Detect which cell encompasses the target text, then output its [X, Y] center coordinate. 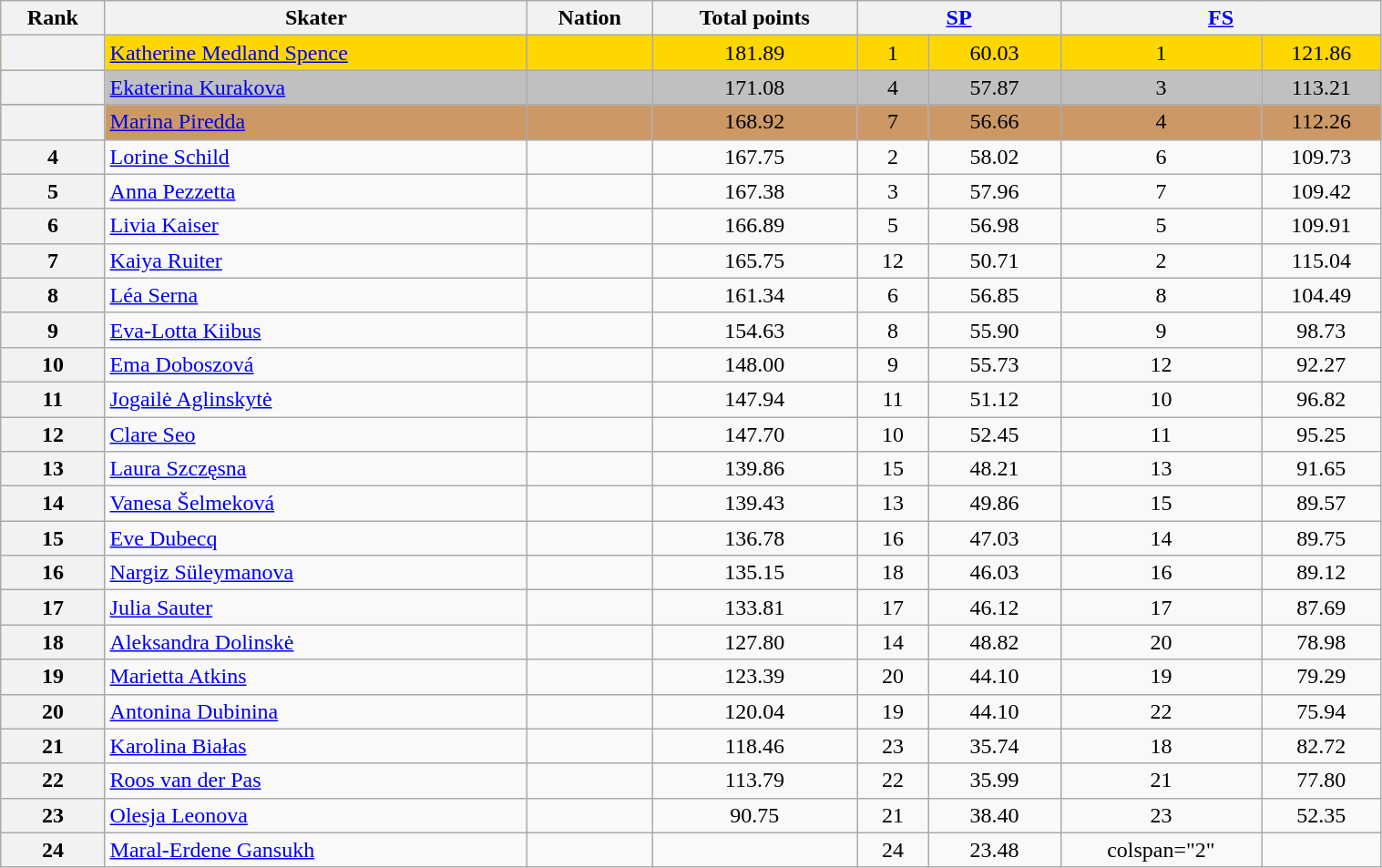
58.02 [995, 157]
167.75 [754, 157]
Eva-Lotta Kiibus [316, 330]
Marina Piredda [316, 122]
181.89 [754, 53]
57.87 [995, 87]
57.96 [995, 191]
Nargiz Süleymanova [316, 573]
Laura Szczęsna [316, 469]
Antonina Dubinina [316, 711]
Katherine Medland Spence [316, 53]
48.82 [995, 642]
52.35 [1321, 815]
161.34 [754, 295]
147.94 [754, 399]
Eve Dubecq [316, 538]
167.38 [754, 191]
Karolina Białas [316, 746]
52.45 [995, 434]
127.80 [754, 642]
Clare Seo [316, 434]
98.73 [1321, 330]
123.39 [754, 677]
Nation [590, 18]
136.78 [754, 538]
46.03 [995, 573]
Ema Doboszová [316, 364]
55.90 [995, 330]
154.63 [754, 330]
Vanesa Šelmeková [316, 504]
Rank [53, 18]
109.73 [1321, 157]
90.75 [754, 815]
56.66 [995, 122]
Marietta Atkins [316, 677]
35.74 [995, 746]
Roos van der Pas [316, 781]
139.86 [754, 469]
89.75 [1321, 538]
Lorine Schild [316, 157]
SP [958, 18]
75.94 [1321, 711]
Jogailė Aglinskytė [316, 399]
38.40 [995, 815]
109.42 [1321, 191]
Aleksandra Dolinskė [316, 642]
113.21 [1321, 87]
148.00 [754, 364]
Livia Kaiser [316, 226]
82.72 [1321, 746]
23.48 [995, 850]
120.04 [754, 711]
135.15 [754, 573]
104.49 [1321, 295]
78.98 [1321, 642]
165.75 [754, 260]
51.12 [995, 399]
112.26 [1321, 122]
Skater [316, 18]
77.80 [1321, 781]
133.81 [754, 608]
109.91 [1321, 226]
166.89 [754, 226]
49.86 [995, 504]
118.46 [754, 746]
95.25 [1321, 434]
92.27 [1321, 364]
115.04 [1321, 260]
55.73 [995, 364]
50.71 [995, 260]
96.82 [1321, 399]
147.70 [754, 434]
56.85 [995, 295]
47.03 [995, 538]
91.65 [1321, 469]
colspan="2" [1161, 850]
168.92 [754, 122]
60.03 [995, 53]
FS [1221, 18]
139.43 [754, 504]
Julia Sauter [316, 608]
Kaiya Ruiter [316, 260]
79.29 [1321, 677]
Maral-Erdene Gansukh [316, 850]
Anna Pezzetta [316, 191]
46.12 [995, 608]
87.69 [1321, 608]
Olesja Leonova [316, 815]
48.21 [995, 469]
89.12 [1321, 573]
56.98 [995, 226]
171.08 [754, 87]
113.79 [754, 781]
Léa Serna [316, 295]
89.57 [1321, 504]
35.99 [995, 781]
Ekaterina Kurakova [316, 87]
Total points [754, 18]
121.86 [1321, 53]
